Identify which cell holds the provided text, then report its (x, y) central coordinate. 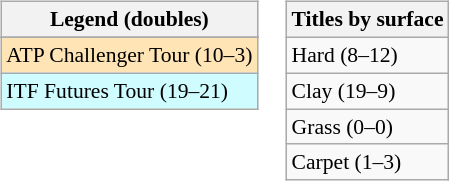
Titles by surface (368, 20)
Hard (8–12) (368, 55)
Clay (19–9) (368, 91)
ITF Futures Tour (19–21) (129, 91)
Carpet (1–3) (368, 162)
Grass (0–0) (368, 127)
Legend (doubles) (129, 20)
ATP Challenger Tour (10–3) (129, 55)
